Extract the [X, Y] coordinate from the center of the cell holding the provided text.  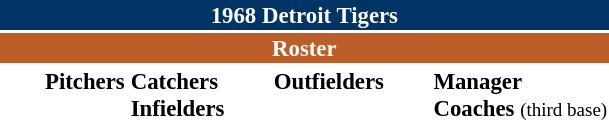
1968 Detroit Tigers [304, 15]
Roster [304, 48]
